Capture the cell that displays the provided text and extract its [x, y] central coordinate. 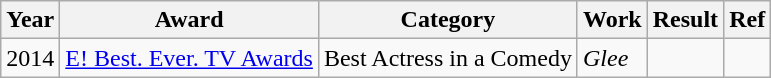
Award [190, 20]
Glee [612, 58]
Ref [748, 20]
Result [685, 20]
2014 [30, 58]
Best Actress in a Comedy [448, 58]
Category [448, 20]
Work [612, 20]
Year [30, 20]
E! Best. Ever. TV Awards [190, 58]
